Scan for the cell matching the given text and deliver its (X, Y) coordinate at center. 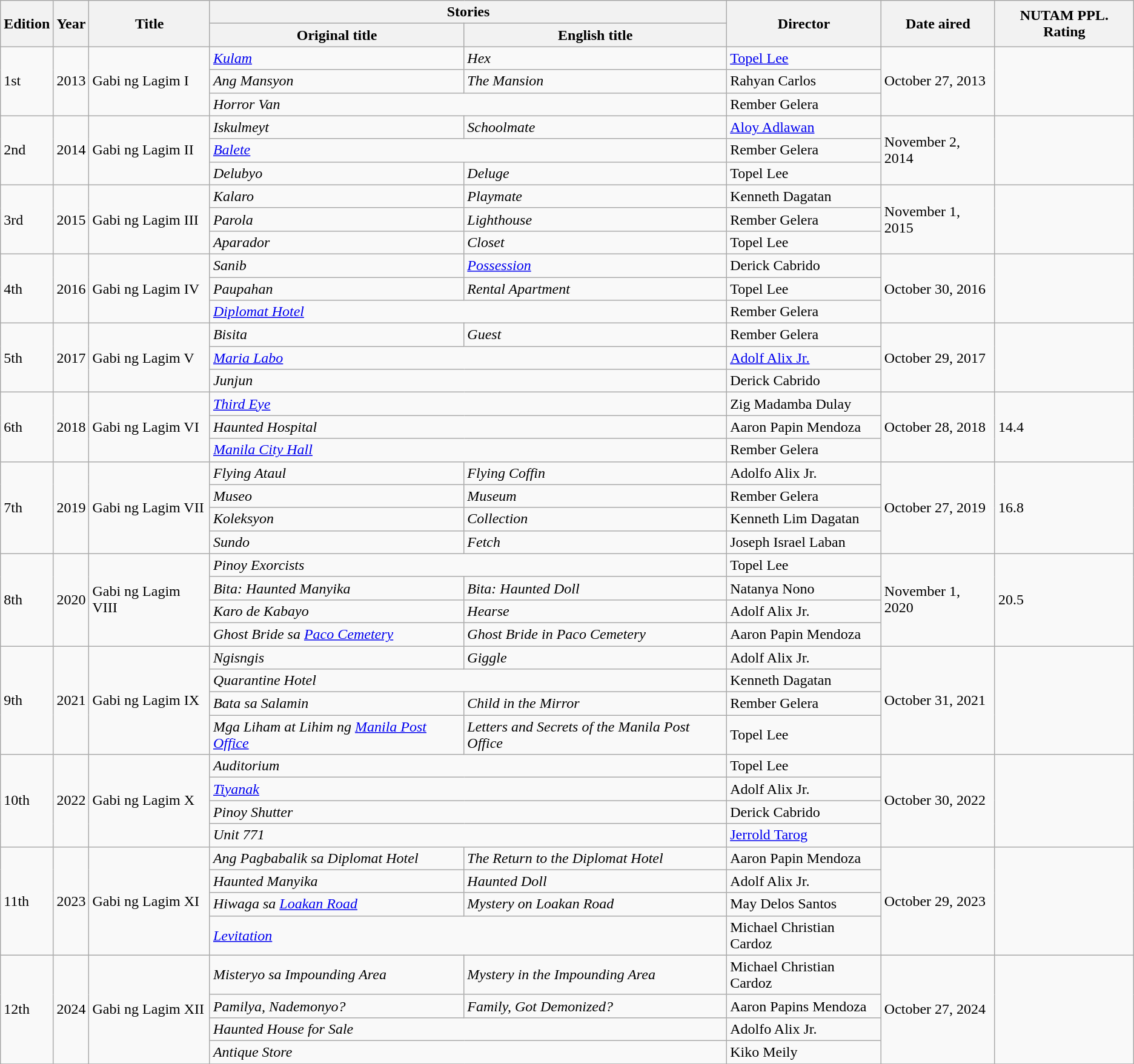
Gabi ng Lagim II (150, 150)
Deluge (595, 173)
Family, Got Demonized? (595, 1006)
Kiko Meily (804, 1052)
Possession (595, 265)
10th (27, 801)
16.8 (1064, 507)
2023 (71, 901)
Antique Store (468, 1052)
Ang Pagbabalik sa Diplomat Hotel (337, 858)
20.5 (1064, 600)
May Delos Santos (804, 904)
4th (27, 288)
October 28, 2018 (938, 427)
2nd (27, 150)
October 29, 2017 (938, 358)
Parola (337, 219)
Third Eye (468, 404)
Ang Mansyon (337, 81)
November 2, 2014 (938, 150)
Rental Apartment (595, 289)
English title (595, 35)
Closet (595, 242)
9th (27, 700)
2021 (71, 700)
2013 (71, 81)
Flying Coffin (595, 473)
Iskulmeyt (337, 127)
Rahyan Carlos (804, 81)
2014 (71, 150)
Aloy Adlawan (804, 127)
Mystery on Loakan Road (595, 904)
2018 (71, 427)
12th (27, 1009)
Gabi ng Lagim VI (150, 427)
Natanya Nono (804, 588)
Mga Liham at Lihim ng Manila Post Office (337, 735)
Fetch (595, 542)
Lighthouse (595, 219)
11th (27, 901)
The Mansion (595, 81)
Year (71, 24)
Hearse (595, 611)
2015 (71, 219)
October 30, 2016 (938, 288)
Maria Labo (468, 358)
Diplomat Hotel (468, 312)
Child in the Mirror (595, 704)
Sundo (337, 542)
Title (150, 24)
Haunted Hospital (468, 427)
Gabi ng Lagim I (150, 81)
Pinoy Exorcists (468, 565)
2022 (71, 801)
Gabi ng Lagim VIII (150, 600)
October 31, 2021 (938, 700)
1st (27, 81)
Bisita (337, 335)
November 1, 2015 (938, 219)
October 29, 2023 (938, 901)
Jerrold Tarog (804, 835)
Hex (595, 58)
Aaron Papins Mendoza (804, 1006)
October 27, 2019 (938, 507)
Auditorium (468, 766)
Bita: Haunted Manyika (337, 588)
October 30, 2022 (938, 801)
Original title (337, 35)
Pinoy Shutter (468, 812)
Kulam (337, 58)
Bita: Haunted Doll (595, 588)
Gabi ng Lagim XII (150, 1009)
Playmate (595, 196)
Flying Ataul (337, 473)
Levitation (468, 935)
Horror Van (468, 104)
Edition (27, 24)
Museum (595, 496)
Mystery in the Impounding Area (595, 975)
6th (27, 427)
Gabi ng Lagim V (150, 358)
October 27, 2024 (938, 1009)
Ghost Bride sa Paco Cemetery (337, 634)
Misteryo sa Impounding Area (337, 975)
Giggle (595, 657)
Delubyo (337, 173)
Karo de Kabayo (337, 611)
2020 (71, 600)
Unit 771 (468, 835)
Aparador (337, 242)
Zig Madamba Dulay (804, 404)
7th (27, 507)
Joseph Israel Laban (804, 542)
Pamilya, Nademonyo? (337, 1006)
Kenneth Lim Dagatan (804, 519)
Gabi ng Lagim XI (150, 901)
Museo (337, 496)
Tiyanak (468, 789)
Gabi ng Lagim IX (150, 700)
Gabi ng Lagim X (150, 801)
Date aired (938, 24)
14.4 (1064, 427)
3rd (27, 219)
2016 (71, 288)
October 27, 2013 (938, 81)
Guest (595, 335)
Gabi ng Lagim VII (150, 507)
Paupahan (337, 289)
Sanib (337, 265)
Haunted House for Sale (468, 1029)
Collection (595, 519)
Haunted Manyika (337, 881)
Ghost Bride in Paco Cemetery (595, 634)
Gabi ng Lagim IV (150, 288)
The Return to the Diplomat Hotel (595, 858)
Manila City Hall (468, 450)
2019 (71, 507)
5th (27, 358)
Letters and Secrets of the Manila Post Office (595, 735)
Bata sa Salamin (337, 704)
Quarantine Hotel (468, 681)
Schoolmate (595, 127)
Stories (468, 12)
Junjun (468, 381)
8th (27, 600)
2017 (71, 358)
Haunted Doll (595, 881)
2024 (71, 1009)
Ngisngis (337, 657)
Koleksyon (337, 519)
Director (804, 24)
November 1, 2020 (938, 600)
Gabi ng Lagim III (150, 219)
Kalaro (337, 196)
Hiwaga sa Loakan Road (337, 904)
NUTAM PPL. Rating (1064, 24)
Balete (468, 150)
